Scan for the cell matching the given text and deliver its [X, Y] coordinate at center. 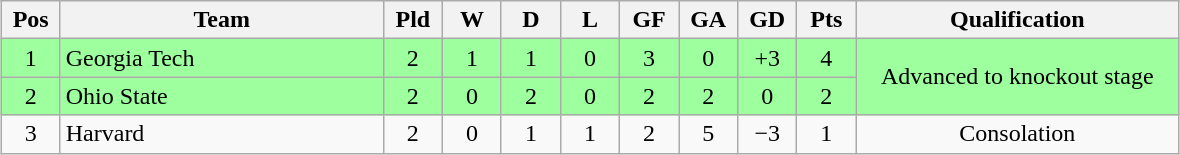
D [530, 20]
L [590, 20]
GA [708, 20]
Ohio State [222, 96]
Qualification [1018, 20]
Harvard [222, 134]
GD [768, 20]
Consolation [1018, 134]
5 [708, 134]
−3 [768, 134]
Pos [30, 20]
W [472, 20]
Pts [826, 20]
Advanced to knockout stage [1018, 77]
GF [650, 20]
4 [826, 58]
Georgia Tech [222, 58]
+3 [768, 58]
Team [222, 20]
Pld [412, 20]
